Find where the given text appears and provide that cell's center as (X, Y) coordinate. 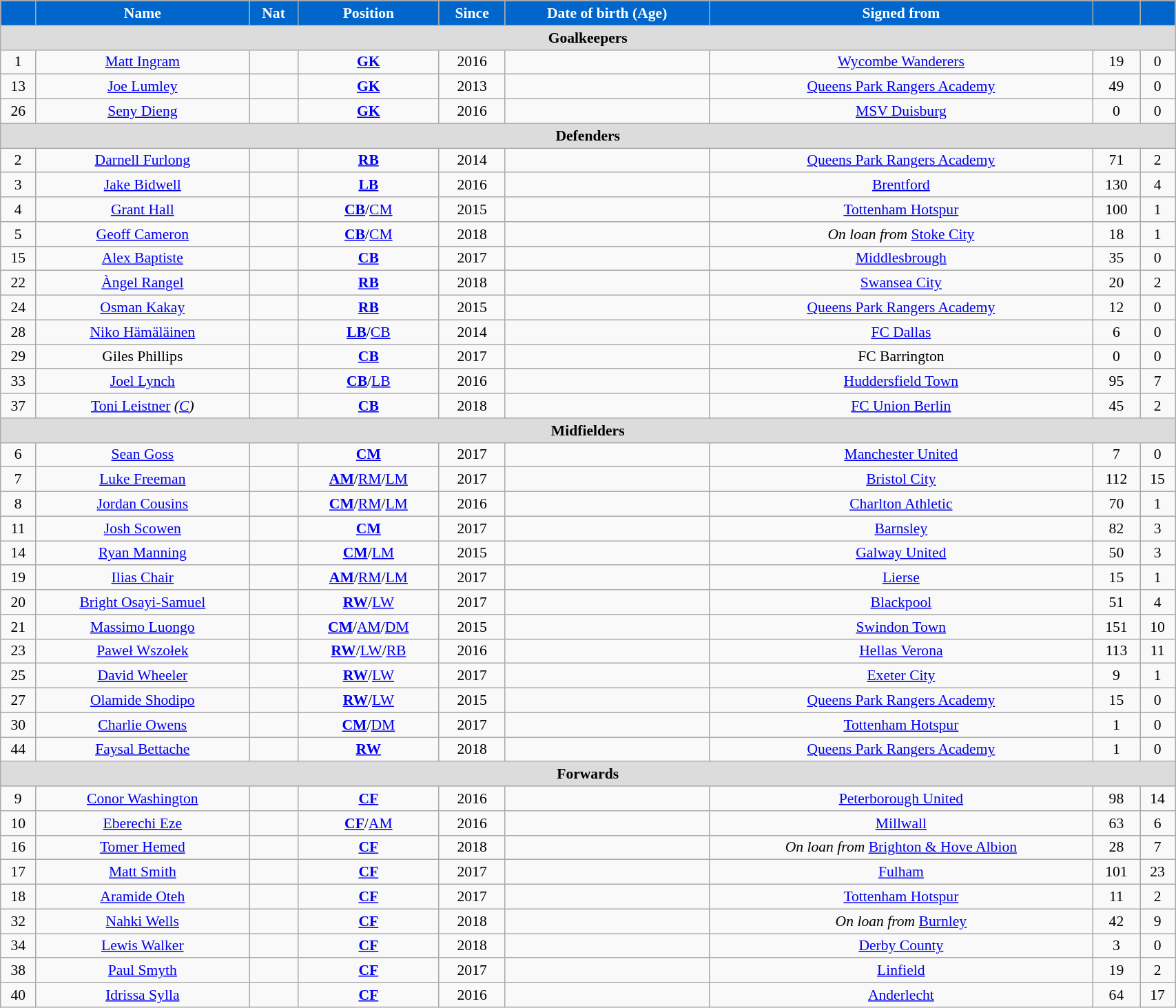
CM/LM (368, 553)
Forwards (588, 774)
Charlie Owens (143, 725)
Middlesbrough (901, 258)
40 (18, 995)
42 (1116, 921)
Fulham (901, 872)
12 (1116, 308)
Swindon Town (901, 627)
Linfield (901, 971)
113 (1116, 651)
Àngel Rangel (143, 283)
Aramide Oteh (143, 897)
5 (18, 234)
8 (18, 504)
26 (18, 112)
Joel Lynch (143, 382)
Manchester United (901, 455)
63 (1116, 823)
Tomer Hemed (143, 847)
71 (1116, 161)
Hellas Verona (901, 651)
Position (368, 13)
On loan from Stoke City (901, 234)
Exeter City (901, 676)
Brentford (901, 185)
On loan from Burnley (901, 921)
Conor Washington (143, 799)
Date of birth (Age) (608, 13)
82 (1116, 528)
Giles Phillips (143, 357)
RW/LW/RB (368, 651)
33 (18, 382)
Luke Freeman (143, 480)
50 (1116, 553)
Joe Lumley (143, 87)
Lewis Walker (143, 946)
CB/LB (368, 382)
Josh Scowen (143, 528)
Barnsley (901, 528)
151 (1116, 627)
Galway United (901, 553)
FC Dallas (901, 332)
Eberechi Eze (143, 823)
Massimo Luongo (143, 627)
29 (18, 357)
Ryan Manning (143, 553)
Nahki Wells (143, 921)
Alex Baptiste (143, 258)
98 (1116, 799)
Anderlecht (901, 995)
Name (143, 13)
30 (18, 725)
2013 (471, 87)
Matt Smith (143, 872)
Charlton Athletic (901, 504)
Bristol City (901, 480)
FC Barrington (901, 357)
Toni Leistner (C) (143, 406)
Niko Hämäläinen (143, 332)
101 (1116, 872)
Derby County (901, 946)
LB/CB (368, 332)
100 (1116, 209)
Ilias Chair (143, 578)
Peterborough United (901, 799)
Idrissa Sylla (143, 995)
Matt Ingram (143, 62)
95 (1116, 382)
Huddersfield Town (901, 382)
21 (18, 627)
Sean Goss (143, 455)
MSV Duisburg (901, 112)
RW (368, 750)
LB (368, 185)
35 (1116, 258)
13 (18, 87)
CM/AM/DM (368, 627)
27 (18, 701)
Faysal Bettache (143, 750)
Bright Osayi-Samuel (143, 602)
25 (18, 676)
Paweł Wszołek (143, 651)
Jake Bidwell (143, 185)
44 (18, 750)
Wycombe Wanderers (901, 62)
Darnell Furlong (143, 161)
Swansea City (901, 283)
64 (1116, 995)
Lierse (901, 578)
Signed from (901, 13)
CM/DM (368, 725)
Millwall (901, 823)
49 (1116, 87)
Goalkeepers (588, 38)
112 (1116, 480)
70 (1116, 504)
Nat (274, 13)
Geoff Cameron (143, 234)
51 (1116, 602)
Grant Hall (143, 209)
32 (18, 921)
Since (471, 13)
Seny Dieng (143, 112)
FC Union Berlin (901, 406)
Midfielders (588, 431)
16 (18, 847)
Osman Kakay (143, 308)
Olamide Shodipo (143, 701)
38 (18, 971)
37 (18, 406)
On loan from Brighton & Hove Albion (901, 847)
22 (18, 283)
CM/RM/LM (368, 504)
Paul Smyth (143, 971)
David Wheeler (143, 676)
24 (18, 308)
Jordan Cousins (143, 504)
130 (1116, 185)
Blackpool (901, 602)
34 (18, 946)
45 (1116, 406)
Defenders (588, 136)
CF/AM (368, 823)
